Capture the cell that displays the provided text and extract its [X, Y] central coordinate. 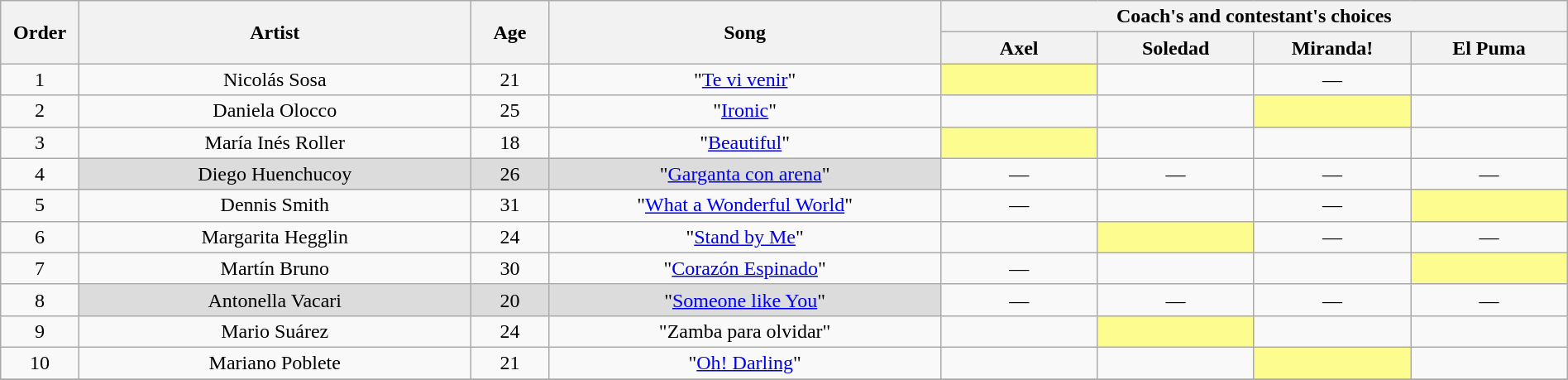
Soledad [1176, 48]
9 [40, 331]
"Zamba para olvidar" [745, 331]
8 [40, 300]
Coach's and contestant's choices [1254, 17]
Age [509, 32]
6 [40, 237]
"Garganta con arena" [745, 174]
"Stand by Me" [745, 237]
"Beautiful" [745, 142]
26 [509, 174]
Song [745, 32]
31 [509, 205]
"Te vi venir" [745, 79]
Margarita Hegglin [275, 237]
Mariano Poblete [275, 363]
7 [40, 268]
"What a Wonderful World" [745, 205]
"Corazón Espinado" [745, 268]
30 [509, 268]
25 [509, 111]
Artist [275, 32]
"Ironic" [745, 111]
Antonella Vacari [275, 300]
1 [40, 79]
5 [40, 205]
Order [40, 32]
Diego Huenchucoy [275, 174]
Martín Bruno [275, 268]
"Oh! Darling" [745, 363]
Miranda! [1331, 48]
18 [509, 142]
Mario Suárez [275, 331]
"Someone like You" [745, 300]
El Puma [1489, 48]
Axel [1019, 48]
Nicolás Sosa [275, 79]
María Inés Roller [275, 142]
Dennis Smith [275, 205]
2 [40, 111]
Daniela Olocco [275, 111]
20 [509, 300]
10 [40, 363]
4 [40, 174]
3 [40, 142]
